Extract the (X, Y) coordinate from the center of the cell holding the provided text.  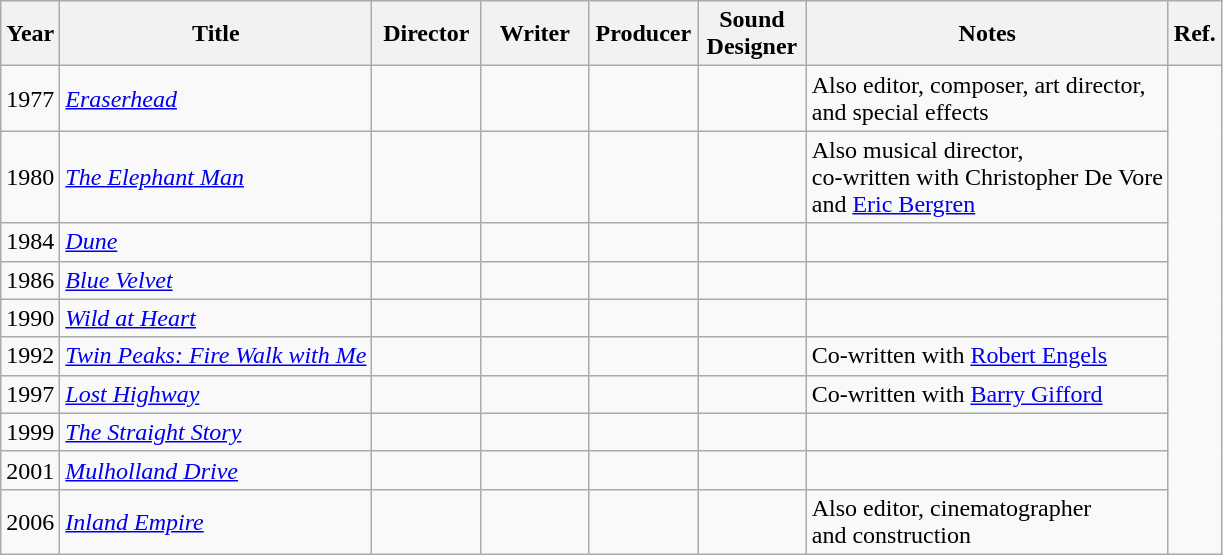
Also editor, composer, art director,and special effects (987, 98)
1977 (30, 98)
1999 (30, 432)
Sound Designer (752, 34)
Ref. (1194, 34)
Mulholland Drive (216, 470)
Year (30, 34)
Wild at Heart (216, 318)
2006 (30, 522)
The Elephant Man (216, 177)
Title (216, 34)
Producer (644, 34)
Director (426, 34)
1980 (30, 177)
Twin Peaks: Fire Walk with Me (216, 356)
Co-written with Barry Gifford (987, 394)
Also musical director,co-written with Christopher De Voreand Eric Bergren (987, 177)
1990 (30, 318)
2001 (30, 470)
Co-written with Robert Engels (987, 356)
Lost Highway (216, 394)
The Straight Story (216, 432)
1992 (30, 356)
Writer (536, 34)
Also editor, cinematographerand construction (987, 522)
Notes (987, 34)
1984 (30, 242)
Dune (216, 242)
Inland Empire (216, 522)
1997 (30, 394)
1986 (30, 280)
Eraserhead (216, 98)
Blue Velvet (216, 280)
